Pinpoint the cell where the given text exists, returning its [x, y] midpoint coordinate. 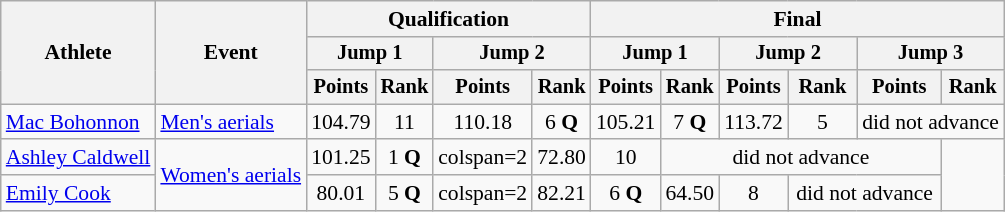
Final [798, 19]
5 [822, 122]
113.72 [754, 122]
5 Q [405, 193]
110.18 [482, 122]
1 Q [405, 158]
Men's aerials [230, 122]
80.01 [340, 193]
11 [405, 122]
Emily Cook [78, 193]
Event [230, 52]
Qualification [448, 19]
101.25 [340, 158]
72.80 [562, 158]
64.50 [690, 193]
Mac Bohonnon [78, 122]
105.21 [626, 122]
Ashley Caldwell [78, 158]
Jump 3 [930, 54]
104.79 [340, 122]
7 Q [690, 122]
Women's aerials [230, 176]
10 [626, 158]
Athlete [78, 52]
82.21 [562, 193]
8 [754, 193]
